Output the (x, y) coordinate of the center of the cell containing the given text.  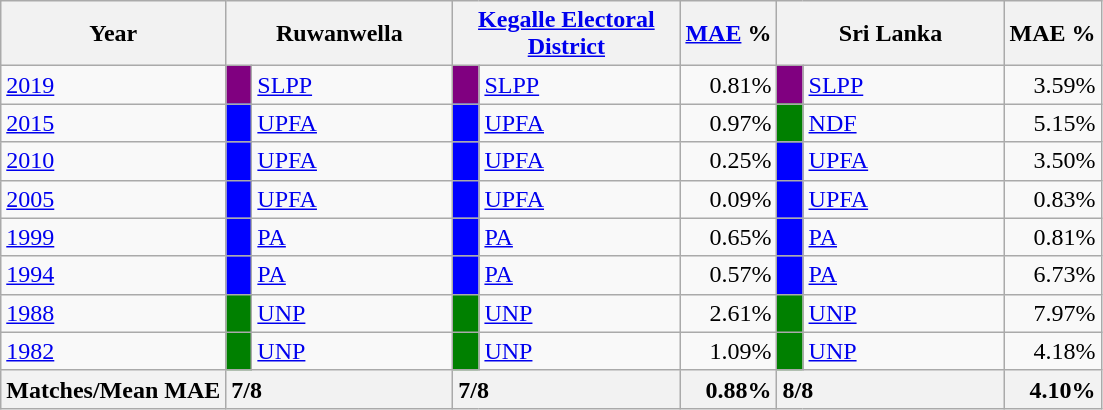
0.09% (728, 199)
2019 (114, 85)
1988 (114, 313)
4.10% (1052, 389)
Matches/Mean MAE (114, 389)
1.09% (728, 351)
3.50% (1052, 161)
Sri Lanka (890, 34)
0.25% (728, 161)
0.57% (728, 275)
Kegalle Electoral District (566, 34)
1982 (114, 351)
Year (114, 34)
NDF (904, 123)
0.88% (728, 389)
2015 (114, 123)
Ruwanwella (340, 34)
0.97% (728, 123)
2.61% (728, 313)
5.15% (1052, 123)
4.18% (1052, 351)
1994 (114, 275)
3.59% (1052, 85)
7.97% (1052, 313)
1999 (114, 237)
6.73% (1052, 275)
0.65% (728, 237)
0.83% (1052, 199)
2005 (114, 199)
2010 (114, 161)
8/8 (890, 389)
